Determine the [X, Y] coordinate at the center of the cell enclosing the given text.  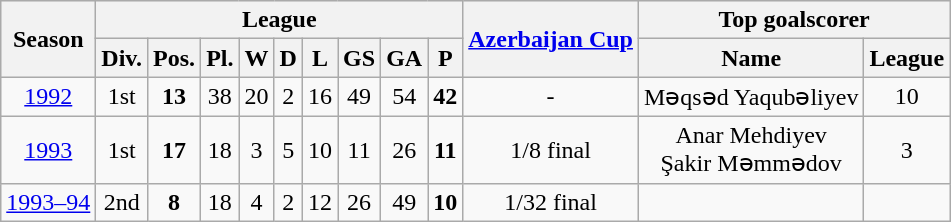
Azerbaijan Cup [551, 39]
- [551, 97]
Pos. [174, 58]
38 [220, 97]
1993–94 [48, 202]
1993 [48, 150]
12 [320, 202]
1/32 final [551, 202]
Season [48, 39]
GA [404, 58]
Div. [122, 58]
4 [256, 202]
D [288, 58]
L [320, 58]
8 [174, 202]
Anar Mehdiyev Şakir Məmmədov [750, 150]
Name [750, 58]
13 [174, 97]
1/8 final [551, 150]
GS [360, 58]
17 [174, 150]
20 [256, 97]
Top goalscorer [794, 20]
2nd [122, 202]
1992 [48, 97]
5 [288, 150]
42 [446, 97]
P [446, 58]
Pl. [220, 58]
W [256, 58]
16 [320, 97]
Məqsəd Yaqubəliyev [750, 97]
54 [404, 97]
